Return the (x, y) coordinate for the center point of the cell that contains the specified text.  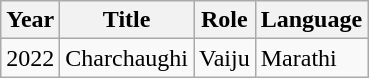
Role (225, 20)
Year (30, 20)
Charchaughi (127, 58)
Vaiju (225, 58)
Title (127, 20)
Marathi (311, 58)
2022 (30, 58)
Language (311, 20)
